Locate the cell with the specified text and output its [X, Y] center coordinate. 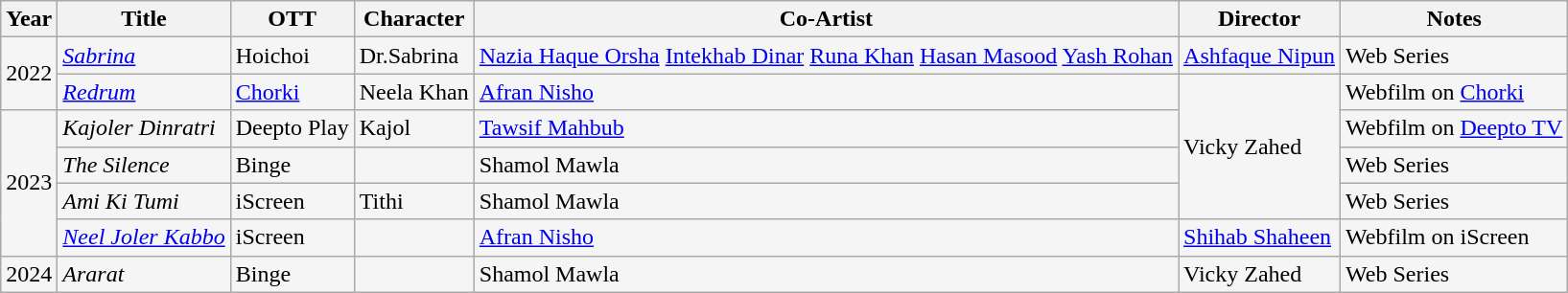
Nazia Haque Orsha Intekhab Dinar Runa Khan Hasan Masood Yash Rohan [826, 56]
2022 [29, 74]
OTT [292, 19]
Ami Ki Tumi [144, 201]
Ashfaque Nipun [1260, 56]
Chorki [292, 92]
Kajoler Dinratri [144, 128]
Webfilm on Chorki [1454, 92]
Hoichoi [292, 56]
Ararat [144, 274]
2024 [29, 274]
Co-Artist [826, 19]
Neel Joler Kabbo [144, 237]
Tithi [414, 201]
Year [29, 19]
Shihab Shaheen [1260, 237]
Director [1260, 19]
Neela Khan [414, 92]
Dr.Sabrina [414, 56]
Redrum [144, 92]
Sabrina [144, 56]
Title [144, 19]
Character [414, 19]
Kajol [414, 128]
Webfilm on Deepto TV [1454, 128]
Notes [1454, 19]
Deepto Play [292, 128]
Tawsif Mahbub [826, 128]
Webfilm on iScreen [1454, 237]
2023 [29, 183]
The Silence [144, 165]
